Capture the cell that displays the provided text and extract its (X, Y) central coordinate. 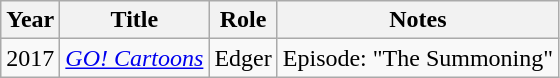
Edger (243, 58)
GO! Cartoons (134, 58)
Role (243, 20)
2017 (30, 58)
Notes (418, 20)
Year (30, 20)
Episode: "The Summoning" (418, 58)
Title (134, 20)
